Scan for the cell matching the given text and deliver its (X, Y) coordinate at center. 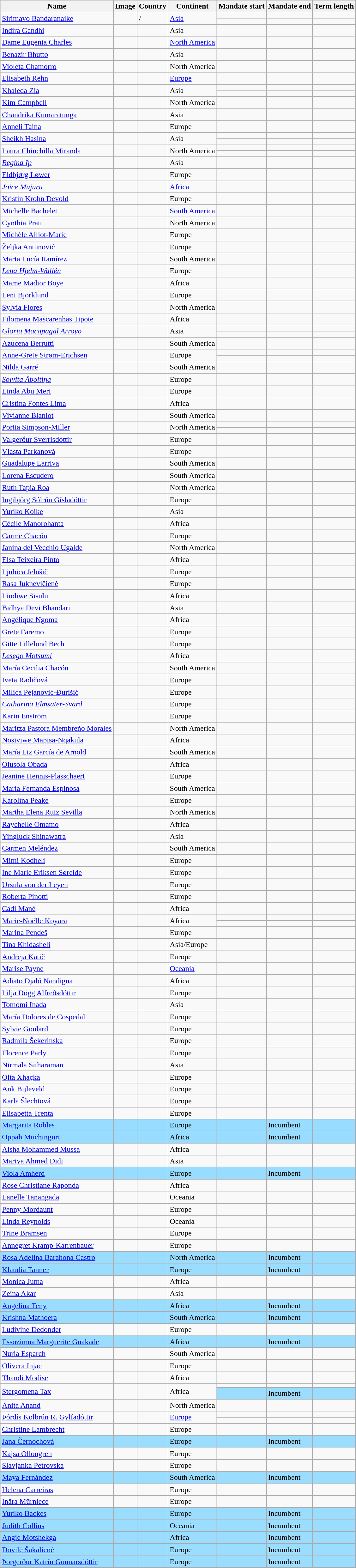
Angelina Teny (57, 1306)
Maya Fernández (57, 1477)
Raychelle Omamo (57, 824)
Valgerður Sverrisdóttir (57, 439)
Image (125, 6)
Name (57, 6)
Lanelle Tanangada (57, 1197)
Vlasta Parkanová (57, 451)
Stergomena Tax (57, 1391)
Yuriko Koike (57, 511)
Thandi Modise (57, 1378)
Essozimna Marguerite Gnakade (57, 1342)
Marina Pendeš (57, 933)
Olta Xhaçka (57, 1077)
Rose Christiane Raponda (57, 1185)
Rosa Adelina Barahona Castro (57, 1257)
Chandrika Kumaratunga (57, 114)
Margarita Robles (57, 1125)
Lorena Escudero (57, 475)
Country (153, 6)
Lena Hjelm-Wallén (57, 271)
Benazir Bhutto (57, 54)
Karin Enström (57, 716)
/ (153, 18)
Krishna Mathoera (57, 1318)
Sirimavo Bandaranaike (57, 18)
Iveta Radičová (57, 680)
Cadi Mané (57, 908)
Catharina Elmsäter-Svärd (57, 704)
Marta Lucía Ramírez (57, 259)
Slavjanka Petrovska (57, 1465)
Nuria Esparch (57, 1354)
Tomomi Inada (57, 1005)
Kristin Krohn Devold (57, 199)
Asia/Europe (192, 945)
Nosiviwe Mapisa-Nqakula (57, 740)
Dame Eugenia Charles (57, 42)
Ruth Tapia Roa (57, 487)
Violeta Chamorro (57, 66)
Leni Björklund (57, 295)
Adiato Djaló Nandigna (57, 981)
Mame Madior Boye (57, 283)
Karla Šlechtová (57, 1101)
Kajsa Ollongren (57, 1453)
Þórdís Kolbrún R. Gylfadóttir (57, 1417)
Anneli Taina (57, 126)
Rasa Juknevičienė (57, 584)
Christine Lambrecht (57, 1429)
Anne-Grete Strøm-Erichsen (57, 355)
Ine Marie Eriksen Søreide (57, 872)
Continent (192, 6)
Mimi Kodheli (57, 860)
Aisha Mohammed Mussa (57, 1149)
Milica Pejanović-Đurišić (57, 692)
Lesego Motsumi (57, 656)
Eldbjørg Løwer (57, 175)
Laura Chinchilla Miranda (57, 151)
Ursula von der Leyen (57, 884)
Linda Abu Meri (57, 391)
Gloria Macapagal Arroyo (57, 331)
Yuriko Backes (57, 1514)
Judith Collins (57, 1526)
Cynthia Pratt (57, 223)
Andreja Katič (57, 957)
Joice Mujuru (57, 187)
Michèle Alliot-Marie (57, 235)
Željka Antunović (57, 247)
Guadalupe Larriva (57, 463)
Mariya Ahmed Didi (57, 1161)
Solvita Āboltiņa (57, 379)
Mandate start (241, 6)
Gitte Lillelund Bech (57, 644)
Viola Amherd (57, 1173)
María Liz García de Arnold (57, 752)
Zeina Akar (57, 1293)
Filomena Mascarenhas Tipote (57, 319)
Lilja Dögg Alfreðsdóttir (57, 993)
Trine Bramsen (57, 1233)
Ank Bijleveld (57, 1089)
Grete Faremo (57, 632)
Marise Payne (57, 969)
Karolína Peake (57, 800)
Bidhya Devi Bhandari (57, 608)
Azucena Berrutti (57, 343)
Dovilė Šakalienė (57, 1550)
Olivera Injac (57, 1366)
Elisabetta Trenta (57, 1113)
Marie-Noëlle Koyara (57, 921)
Klaudia Tanner (57, 1269)
Monica Juma (57, 1281)
Vivianne Blanlot (57, 415)
Þorgerður Katrín Gunnarsdóttir (57, 1562)
Nirmala Sitharaman (57, 1065)
Jana Černochová (57, 1441)
Sheikh Hasina (57, 138)
Jeanine Hennis-Plasschaert (57, 776)
Elisabeth Rehn (57, 78)
María Fernanda Espinosa (57, 788)
Elsa Teixeira Pinto (57, 560)
Term length (334, 6)
Regina Ip (57, 163)
Janina del Vecchio Ugalde (57, 548)
Angie Motshekga (57, 1538)
Helena Carreiras (57, 1490)
Michelle Bachelet (57, 211)
Nilda Garré (57, 367)
Ludivine Dedonder (57, 1330)
Carmen Meléndez (57, 848)
Carme Chacón (57, 536)
Kim Campbell (57, 102)
María Dolores de Cospedal (57, 1017)
Indira Gandhi (57, 30)
Anita Anand (57, 1405)
Portia Simpson-Miller (57, 427)
Tina Khidasheli (57, 945)
Linda Reynolds (57, 1221)
Maritza Pastora Membreño Morales (57, 728)
Sylvia Flores (57, 307)
María Cecilia Chacón (57, 668)
Lindiwe Sisulu (57, 596)
Olusola Obada (57, 764)
Martha Elena Ruiz Sevilla (57, 812)
Cécile Manorohanta (57, 523)
Sylvie Goulard (57, 1029)
Radmila Šekerinska (57, 1041)
Florence Parly (57, 1053)
Annegret Kramp-Karrenbauer (57, 1245)
Penny Mordaunt (57, 1209)
Ināra Mūrniece (57, 1502)
Mandate end (289, 6)
Yingluck Shinawatra (57, 836)
Cristina Fontes Lima (57, 403)
Ljubica Jelušič (57, 572)
Oppah Muchinguri (57, 1137)
Angélique Ngoma (57, 620)
Roberta Pinotti (57, 896)
Ingibjörg Sólrún Gísladóttir (57, 499)
Khaleda Zia (57, 90)
